Determine the [x, y] coordinate at the center of the cell enclosing the given text.  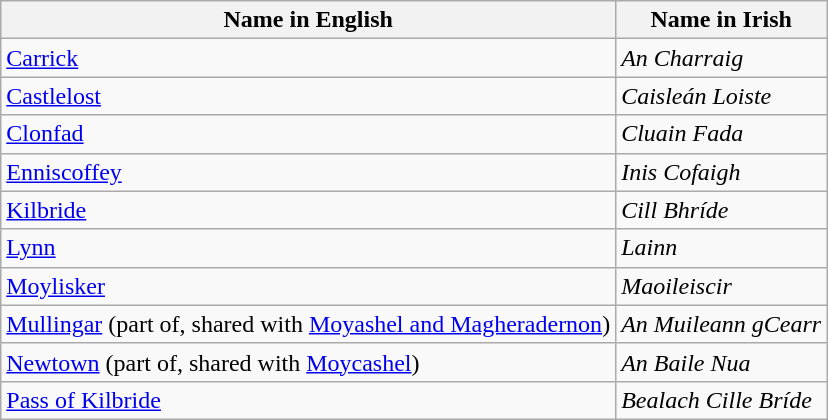
Carrick [308, 58]
Lainn [722, 248]
Enniscoffey [308, 172]
Kilbride [308, 210]
Cill Bhríde [722, 210]
Mullingar (part of, shared with Moyashel and Magheradernon) [308, 324]
Bealach Cille Bríde [722, 400]
Inis Cofaigh [722, 172]
Cluain Fada [722, 134]
Lynn [308, 248]
Name in Irish [722, 20]
Name in English [308, 20]
Caisleán Loiste [722, 96]
Pass of Kilbride [308, 400]
Maoileiscir [722, 286]
Moylisker [308, 286]
An Baile Nua [722, 362]
An Muileann gCearr [722, 324]
Newtown (part of, shared with Moycashel) [308, 362]
Castlelost [308, 96]
Clonfad [308, 134]
An Charraig [722, 58]
